Find where the given text appears and provide that cell's center as (X, Y) coordinate. 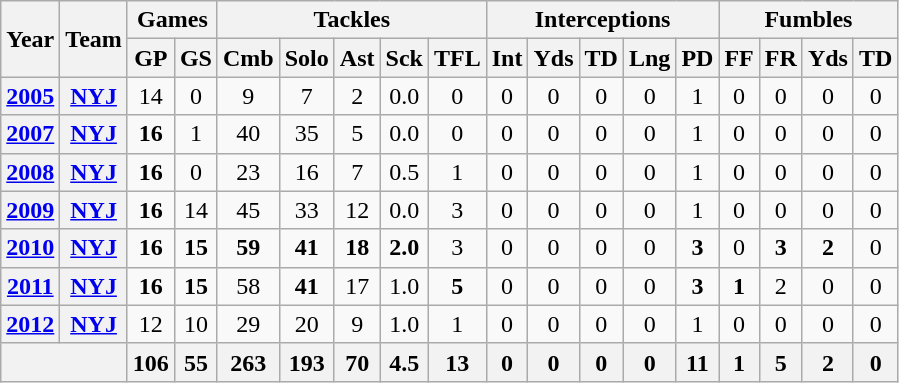
193 (306, 362)
Lng (649, 58)
TFL (457, 58)
2.0 (404, 248)
0.5 (404, 172)
17 (357, 286)
Fumbles (808, 20)
FR (780, 58)
33 (306, 210)
2012 (30, 324)
Year (30, 39)
Ast (357, 58)
4.5 (404, 362)
11 (698, 362)
2010 (30, 248)
70 (357, 362)
2008 (30, 172)
263 (248, 362)
55 (196, 362)
FF (739, 58)
Tackles (352, 20)
20 (306, 324)
Games (172, 20)
40 (248, 134)
Int (507, 58)
59 (248, 248)
Sck (404, 58)
2009 (30, 210)
Team (94, 39)
35 (306, 134)
23 (248, 172)
Cmb (248, 58)
2005 (30, 96)
Interceptions (602, 20)
10 (196, 324)
29 (248, 324)
GS (196, 58)
106 (150, 362)
PD (698, 58)
18 (357, 248)
45 (248, 210)
58 (248, 286)
2011 (30, 286)
Solo (306, 58)
GP (150, 58)
2007 (30, 134)
13 (457, 362)
